For the text-containing cell, return its midpoint in [x, y] coordinate format. 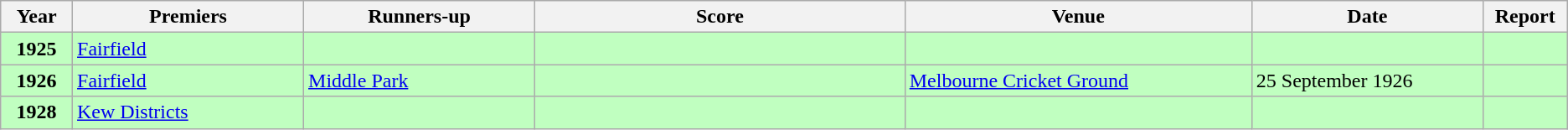
Runners-up [420, 17]
Year [37, 17]
Report [1524, 17]
Venue [1078, 17]
Middle Park [420, 81]
Premiers [188, 17]
1925 [37, 49]
1926 [37, 81]
Date [1367, 17]
Kew Districts [188, 112]
1928 [37, 112]
25 September 1926 [1367, 81]
Melbourne Cricket Ground [1078, 81]
Score [720, 17]
